For the text-containing cell, return its midpoint in (x, y) coordinate format. 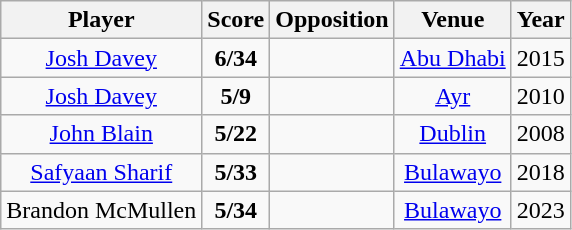
Safyaan Sharif (102, 172)
Score (236, 20)
Venue (452, 20)
5/9 (236, 96)
Dublin (452, 134)
5/33 (236, 172)
Abu Dhabi (452, 58)
Player (102, 20)
2008 (540, 134)
John Blain (102, 134)
Brandon McMullen (102, 210)
2018 (540, 172)
5/34 (236, 210)
Year (540, 20)
5/22 (236, 134)
2015 (540, 58)
Ayr (452, 96)
2023 (540, 210)
Opposition (332, 20)
2010 (540, 96)
6/34 (236, 58)
